Capture the cell that displays the provided text and extract its [X, Y] central coordinate. 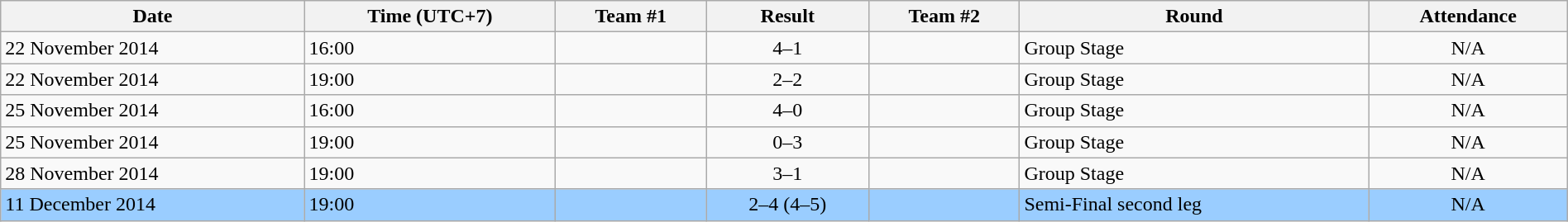
Team #1 [631, 17]
Result [787, 17]
Attendance [1468, 17]
Semi-Final second leg [1194, 205]
Date [152, 17]
3–1 [787, 173]
4–0 [787, 111]
0–3 [787, 142]
2–2 [787, 79]
2–4 (4–5) [787, 205]
4–1 [787, 48]
Time (UTC+7) [430, 17]
11 December 2014 [152, 205]
Round [1194, 17]
Team #2 [944, 17]
28 November 2014 [152, 173]
